Return the [x, y] coordinate for the center point of the cell that contains the specified text.  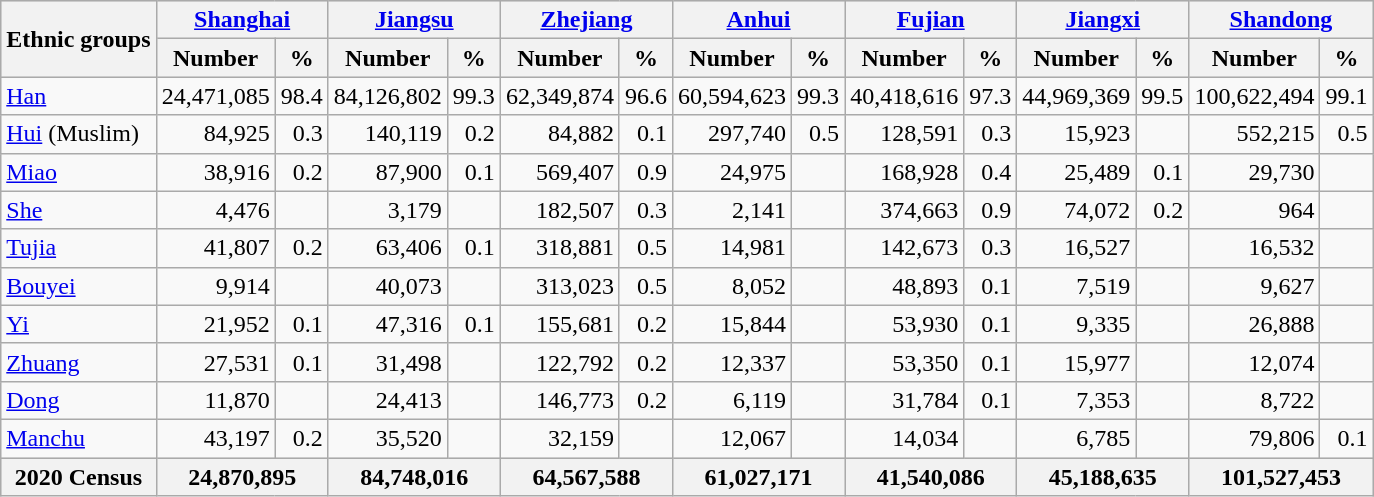
374,663 [904, 210]
8,052 [732, 286]
7,519 [1076, 286]
35,520 [388, 438]
297,740 [732, 134]
8,722 [1254, 400]
62,349,874 [560, 96]
Shanghai [242, 20]
60,594,623 [732, 96]
12,067 [732, 438]
3,179 [388, 210]
12,337 [732, 362]
Han [78, 96]
24,870,895 [242, 477]
9,914 [216, 286]
84,748,016 [414, 477]
41,540,086 [931, 477]
29,730 [1254, 172]
87,900 [388, 172]
15,844 [732, 324]
9,335 [1076, 324]
Ethnic groups [78, 39]
964 [1254, 210]
16,527 [1076, 248]
6,119 [732, 400]
2020 Census [78, 477]
45,188,635 [1103, 477]
53,930 [904, 324]
84,925 [216, 134]
96.6 [646, 96]
21,952 [216, 324]
61,027,171 [758, 477]
48,893 [904, 286]
98.4 [302, 96]
Manchu [78, 438]
146,773 [560, 400]
2,141 [732, 210]
Zhejiang [586, 20]
Dong [78, 400]
4,476 [216, 210]
Yi [78, 324]
Miao [78, 172]
12,074 [1254, 362]
40,073 [388, 286]
31,784 [904, 400]
Fujian [931, 20]
140,119 [388, 134]
27,531 [216, 362]
142,673 [904, 248]
25,489 [1076, 172]
84,882 [560, 134]
38,916 [216, 172]
318,881 [560, 248]
26,888 [1254, 324]
74,072 [1076, 210]
Shandong [1281, 20]
64,567,588 [586, 477]
Jiangsu [414, 20]
31,498 [388, 362]
Hui (Muslim) [78, 134]
24,975 [732, 172]
79,806 [1254, 438]
6,785 [1076, 438]
313,023 [560, 286]
47,316 [388, 324]
Tujia [78, 248]
41,807 [216, 248]
32,159 [560, 438]
15,923 [1076, 134]
Jiangxi [1103, 20]
16,532 [1254, 248]
Anhui [758, 20]
15,977 [1076, 362]
24,413 [388, 400]
63,406 [388, 248]
She [78, 210]
0.4 [990, 172]
40,418,616 [904, 96]
99.5 [1162, 96]
155,681 [560, 324]
Zhuang [78, 362]
53,350 [904, 362]
7,353 [1076, 400]
14,034 [904, 438]
97.3 [990, 96]
11,870 [216, 400]
168,928 [904, 172]
Bouyei [78, 286]
101,527,453 [1281, 477]
128,591 [904, 134]
14,981 [732, 248]
122,792 [560, 362]
24,471,085 [216, 96]
44,969,369 [1076, 96]
552,215 [1254, 134]
9,627 [1254, 286]
182,507 [560, 210]
43,197 [216, 438]
99.1 [1346, 96]
569,407 [560, 172]
84,126,802 [388, 96]
100,622,494 [1254, 96]
